Find where the given text appears and provide that cell's center as [x, y] coordinate. 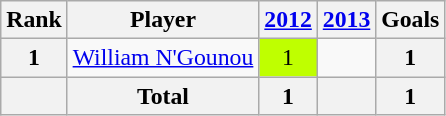
2012 [288, 20]
Player [163, 20]
Goals [410, 20]
Total [163, 96]
2013 [346, 20]
Rank [34, 20]
William N'Gounou [163, 58]
